Identify which cell holds the provided text, then report its (X, Y) central coordinate. 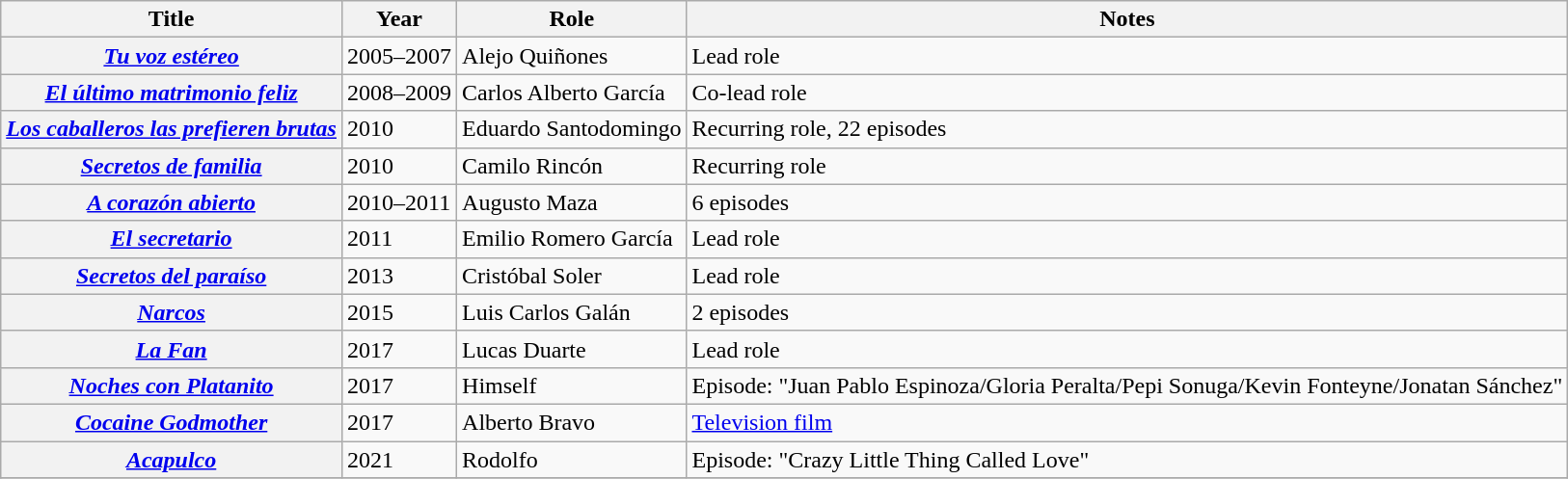
Recurring role, 22 episodes (1127, 129)
2008–2009 (399, 93)
2011 (399, 239)
Recurring role (1127, 166)
Alberto Bravo (572, 422)
Episode: "Crazy Little Thing Called Love" (1127, 460)
Eduardo Santodomingo (572, 129)
Episode: "Juan Pablo Espinoza/Gloria Peralta/Pepi Sonuga/Kevin Fonteyne/Jonatan Sánchez" (1127, 386)
Tu voz estéreo (172, 56)
6 episodes (1127, 202)
2005–2007 (399, 56)
Lucas Duarte (572, 349)
Role (572, 19)
Cristóbal Soler (572, 276)
Camilo Rincón (572, 166)
El secretario (172, 239)
La Fan (172, 349)
Cocaine Godmother (172, 422)
2021 (399, 460)
Carlos Alberto García (572, 93)
2010–2011 (399, 202)
Title (172, 19)
2 episodes (1127, 312)
Luis Carlos Galán (572, 312)
2013 (399, 276)
Rodolfo (572, 460)
Noches con Platanito (172, 386)
Emilio Romero García (572, 239)
Narcos (172, 312)
Co-lead role (1127, 93)
Los caballeros las prefieren brutas (172, 129)
Himself (572, 386)
A corazón abierto (172, 202)
El último matrimonio feliz (172, 93)
Secretos del paraíso (172, 276)
Television film (1127, 422)
Acapulco (172, 460)
Augusto Maza (572, 202)
Year (399, 19)
2015 (399, 312)
Notes (1127, 19)
Secretos de familia (172, 166)
Alejo Quiñones (572, 56)
